Return [X, Y] of the center of cell containing provided text 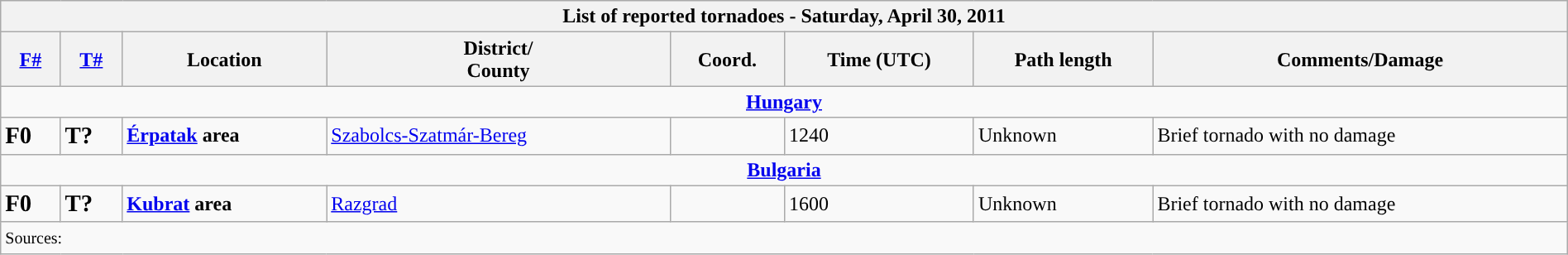
1600 [878, 204]
Coord. [727, 60]
Path length [1063, 60]
Location [225, 60]
Sources: [784, 238]
1240 [878, 136]
District/County [499, 60]
T# [91, 60]
Time (UTC) [878, 60]
Comments/Damage [1360, 60]
Razgrad [499, 204]
Érpatak area [225, 136]
Kubrat area [225, 204]
Bulgaria [784, 170]
Szabolcs-Szatmár-Bereg [499, 136]
List of reported tornadoes - Saturday, April 30, 2011 [784, 17]
F# [31, 60]
Hungary [784, 102]
